Determine the (X, Y) coordinate at the center of the cell enclosing the given text.  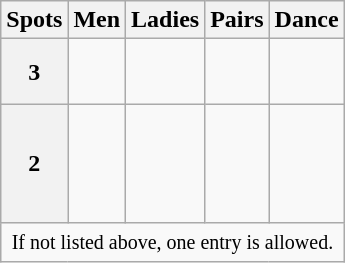
Pairs (237, 20)
Men (97, 20)
Dance (306, 20)
Ladies (166, 20)
Spots (34, 20)
If not listed above, one entry is allowed. (172, 242)
3 (34, 72)
2 (34, 164)
